Extract the (X, Y) coordinate from the center of the cell holding the provided text.  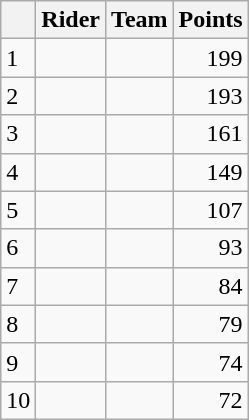
6 (18, 248)
79 (210, 324)
Rider (71, 20)
149 (210, 172)
84 (210, 286)
74 (210, 362)
193 (210, 96)
4 (18, 172)
3 (18, 134)
8 (18, 324)
Points (210, 20)
161 (210, 134)
72 (210, 400)
7 (18, 286)
93 (210, 248)
107 (210, 210)
1 (18, 58)
Team (140, 20)
9 (18, 362)
10 (18, 400)
2 (18, 96)
199 (210, 58)
5 (18, 210)
